Output the [X, Y] coordinate of the center of the cell containing the given text.  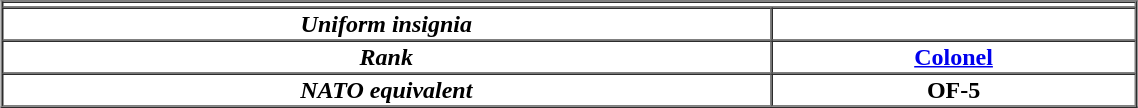
Uniform insignia [386, 24]
NATO equivalent [386, 90]
OF-5 [954, 90]
Colonel [954, 56]
Rank [386, 56]
